Pinpoint the cell where the given text exists, returning its (X, Y) midpoint coordinate. 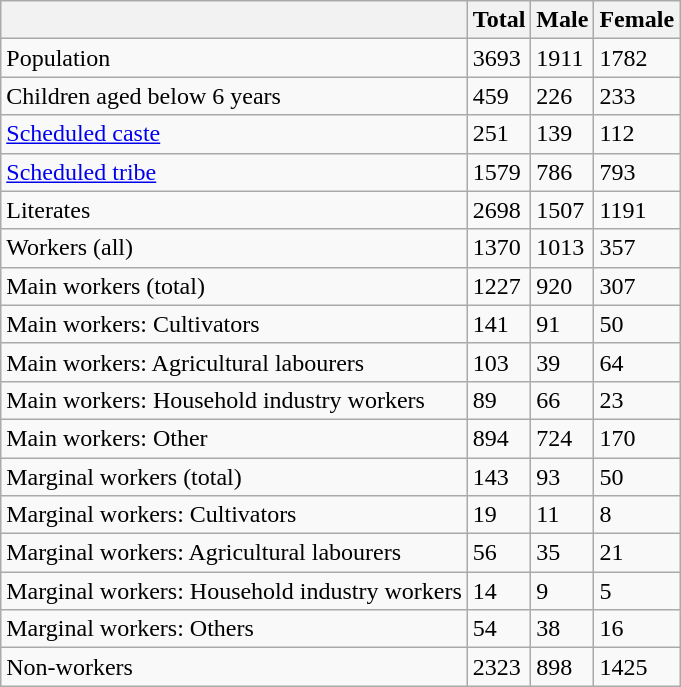
459 (499, 96)
39 (562, 362)
56 (499, 553)
Female (637, 20)
233 (637, 96)
9 (562, 591)
16 (637, 629)
1227 (499, 286)
2323 (499, 667)
5 (637, 591)
1013 (562, 248)
Children aged below 6 years (234, 96)
Non-workers (234, 667)
139 (562, 134)
93 (562, 477)
Scheduled caste (234, 134)
226 (562, 96)
112 (637, 134)
920 (562, 286)
1911 (562, 58)
143 (499, 477)
Marginal workers: Household industry workers (234, 591)
38 (562, 629)
Main workers: Agricultural labourers (234, 362)
2698 (499, 210)
Literates (234, 210)
54 (499, 629)
1370 (499, 248)
724 (562, 438)
19 (499, 515)
Marginal workers: Agricultural labourers (234, 553)
23 (637, 400)
Marginal workers: Cultivators (234, 515)
141 (499, 324)
1579 (499, 172)
8 (637, 515)
Male (562, 20)
Main workers: Household industry workers (234, 400)
64 (637, 362)
786 (562, 172)
21 (637, 553)
91 (562, 324)
Marginal workers: Others (234, 629)
Main workers: Cultivators (234, 324)
66 (562, 400)
1425 (637, 667)
103 (499, 362)
1782 (637, 58)
170 (637, 438)
793 (637, 172)
251 (499, 134)
894 (499, 438)
89 (499, 400)
357 (637, 248)
Population (234, 58)
Marginal workers (total) (234, 477)
Main workers (total) (234, 286)
Scheduled tribe (234, 172)
14 (499, 591)
Workers (all) (234, 248)
898 (562, 667)
3693 (499, 58)
35 (562, 553)
Total (499, 20)
1507 (562, 210)
Main workers: Other (234, 438)
11 (562, 515)
1191 (637, 210)
307 (637, 286)
